Determine the (x, y) coordinate at the center of the cell enclosing the given text.  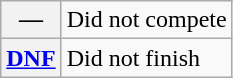
Did not finish (146, 58)
— (31, 20)
Did not compete (146, 20)
DNF (31, 58)
